From the cell containing the given text, extract its center point as (x, y) coordinate. 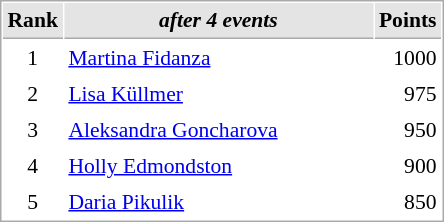
Martina Fidanza (218, 57)
3 (32, 129)
1 (32, 57)
975 (408, 93)
Holly Edmondston (218, 165)
Lisa Küllmer (218, 93)
5 (32, 201)
1000 (408, 57)
Points (408, 21)
Daria Pikulik (218, 201)
4 (32, 165)
Rank (32, 21)
950 (408, 129)
after 4 events (218, 21)
2 (32, 93)
Aleksandra Goncharova (218, 129)
900 (408, 165)
850 (408, 201)
